Extract the [x, y] coordinate from the center of the cell holding the provided text.  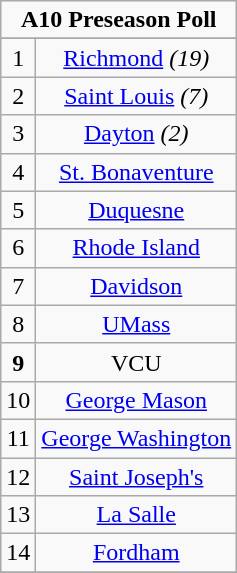
9 [18, 362]
George Washington [136, 438]
St. Bonaventure [136, 172]
George Mason [136, 400]
3 [18, 134]
2 [18, 96]
Richmond (19) [136, 58]
12 [18, 477]
A10 Preseason Poll [119, 20]
5 [18, 210]
Rhode Island [136, 248]
VCU [136, 362]
1 [18, 58]
Saint Louis (7) [136, 96]
La Salle [136, 515]
14 [18, 553]
Duquesne [136, 210]
7 [18, 286]
8 [18, 324]
11 [18, 438]
10 [18, 400]
Fordham [136, 553]
Dayton (2) [136, 134]
UMass [136, 324]
4 [18, 172]
Davidson [136, 286]
13 [18, 515]
6 [18, 248]
Saint Joseph's [136, 477]
